Pinpoint the cell where the given text exists, returning its [X, Y] midpoint coordinate. 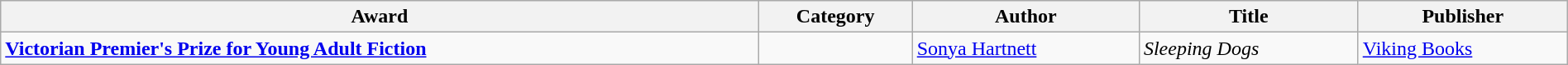
Publisher [1462, 17]
Title [1249, 17]
Sonya Hartnett [1025, 48]
Category [835, 17]
Viking Books [1462, 48]
Victorian Premier's Prize for Young Adult Fiction [380, 48]
Sleeping Dogs [1249, 48]
Award [380, 17]
Author [1025, 17]
